Scan for the cell matching the given text and deliver its (x, y) coordinate at center. 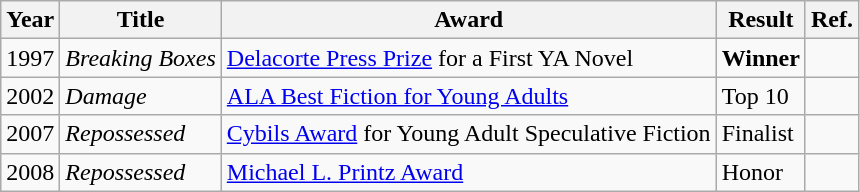
Damage (140, 96)
Title (140, 20)
Cybils Award for Young Adult Speculative Fiction (468, 134)
Michael L. Printz Award (468, 172)
ALA Best Fiction for Young Adults (468, 96)
Honor (760, 172)
Year (30, 20)
Award (468, 20)
Winner (760, 58)
1997 (30, 58)
2008 (30, 172)
2002 (30, 96)
Ref. (832, 20)
Top 10 (760, 96)
Result (760, 20)
Finalist (760, 134)
2007 (30, 134)
Breaking Boxes (140, 58)
Delacorte Press Prize for a First YA Novel (468, 58)
